Capture the cell that displays the provided text and extract its (X, Y) central coordinate. 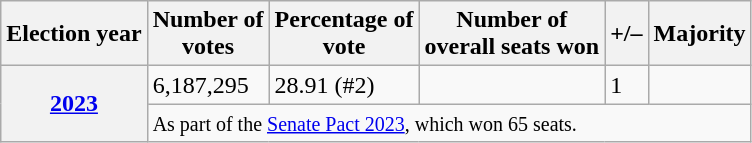
Majority (700, 34)
Percentage ofvote (344, 34)
1 (626, 85)
Number ofvotes (208, 34)
As part of the Senate Pact 2023, which won 65 seats. (449, 123)
28.91 (#2) (344, 85)
Number ofoverall seats won (512, 34)
+/– (626, 34)
2023 (74, 104)
Election year (74, 34)
6,187,295 (208, 85)
